Identify which cell holds the provided text, then report its (X, Y) central coordinate. 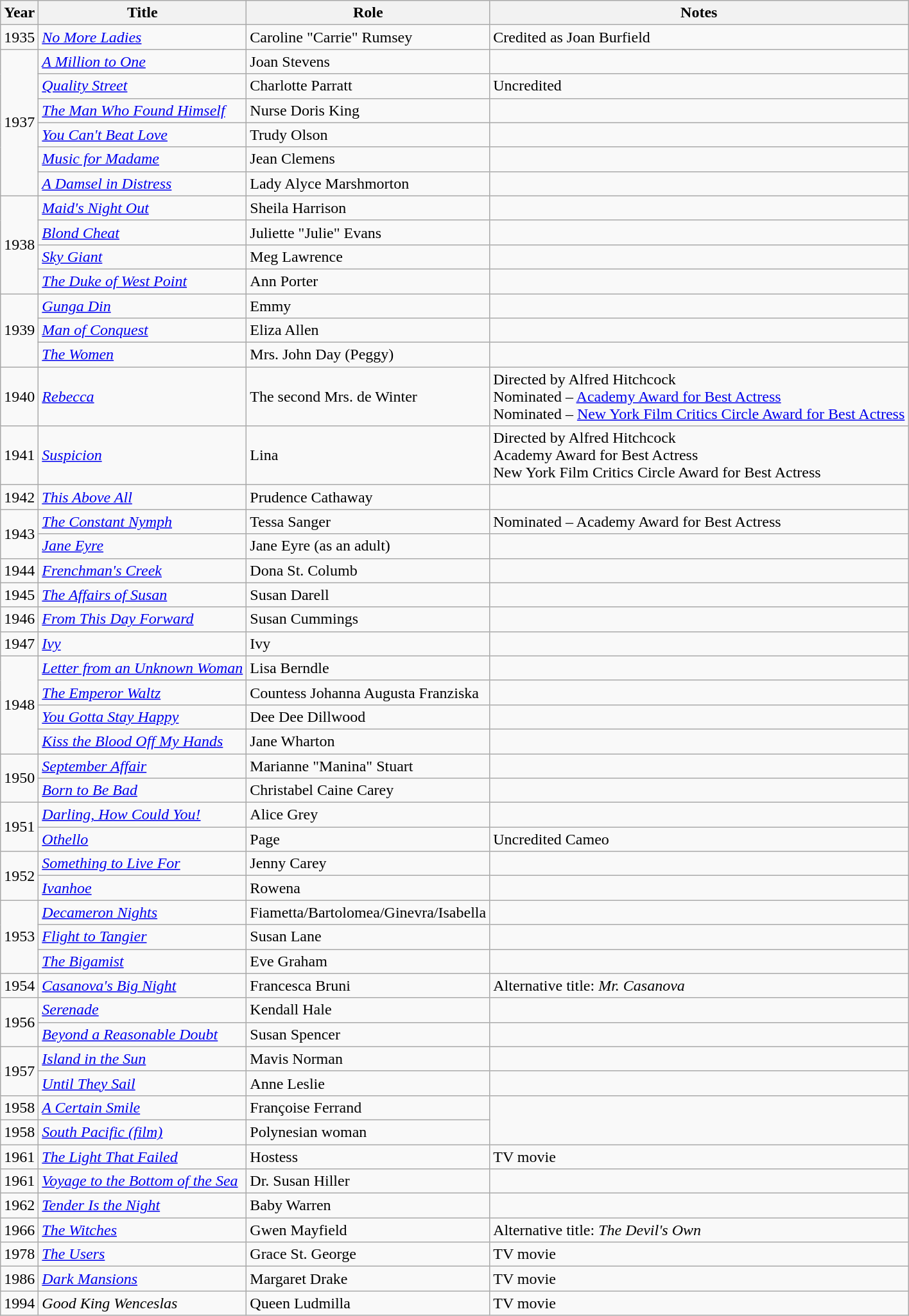
Suspicion (143, 456)
Margaret Drake (368, 1279)
Credited as Joan Burfield (699, 37)
Susan Spencer (368, 1034)
Countess Johanna Augusta Franziska (368, 692)
1943 (19, 534)
The Bigamist (143, 961)
1948 (19, 705)
Title (143, 13)
Grace St. George (368, 1254)
1947 (19, 644)
Jenny Carey (368, 864)
Notes (699, 13)
Gwen Mayfield (368, 1230)
South Pacific (film) (143, 1132)
Lady Alyce Marshmorton (368, 184)
Maid's Night Out (143, 208)
Music for Madame (143, 159)
Nominated – Academy Award for Best Actress (699, 522)
Alternative title: The Devil's Own (699, 1230)
Ann Porter (368, 281)
1950 (19, 778)
Emmy (368, 306)
The Light That Failed (143, 1157)
A Million to One (143, 62)
Charlotte Parratt (368, 86)
Until They Sail (143, 1083)
The second Mrs. de Winter (368, 397)
Kiss the Blood Off My Hands (143, 741)
The Constant Nymph (143, 522)
1957 (19, 1071)
1938 (19, 244)
You Gotta Stay Happy (143, 717)
1945 (19, 595)
Alice Grey (368, 815)
Marianne "Manina" Stuart (368, 765)
Françoise Ferrand (368, 1107)
1946 (19, 619)
Tender Is the Night (143, 1206)
Decameron Nights (143, 912)
1978 (19, 1254)
Something to Live For (143, 864)
Quality Street (143, 86)
Jane Eyre (as an adult) (368, 546)
Frenchman's Creek (143, 570)
1994 (19, 1303)
Queen Ludmilla (368, 1303)
Uncredited Cameo (699, 839)
The Women (143, 355)
Eliza Allen (368, 330)
Beyond a Reasonable Doubt (143, 1034)
Letter from an Unknown Woman (143, 668)
Gunga Din (143, 306)
Kendall Hale (368, 1010)
Lisa Berndle (368, 668)
Voyage to the Bottom of the Sea (143, 1181)
Caroline "Carrie" Rumsey (368, 37)
Trudy Olson (368, 135)
A Certain Smile (143, 1107)
1962 (19, 1206)
You Can't Beat Love (143, 135)
The Duke of West Point (143, 281)
Juliette "Julie" Evans (368, 232)
Dona St. Columb (368, 570)
Susan Darell (368, 595)
Dark Mansions (143, 1279)
Prudence Cathaway (368, 497)
1953 (19, 937)
1937 (19, 123)
Sheila Harrison (368, 208)
Dee Dee Dillwood (368, 717)
Good King Wenceslas (143, 1303)
A Damsel in Distress (143, 184)
Susan Cummings (368, 619)
Hostess (368, 1157)
The Users (143, 1254)
The Witches (143, 1230)
No More Ladies (143, 37)
Serenade (143, 1010)
Fiametta/Bartolomea/Ginevra/Isabella (368, 912)
Othello (143, 839)
The Affairs of Susan (143, 595)
1941 (19, 456)
1986 (19, 1279)
Jane Eyre (143, 546)
Joan Stevens (368, 62)
Role (368, 13)
Uncredited (699, 86)
Tessa Sanger (368, 522)
1940 (19, 397)
The Man Who Found Himself (143, 110)
1966 (19, 1230)
Darling, How Could You! (143, 815)
Susan Lane (368, 937)
Rebecca (143, 397)
Ivanhoe (143, 888)
Blond Cheat (143, 232)
1942 (19, 497)
Man of Conquest (143, 330)
1944 (19, 570)
Eve Graham (368, 961)
1951 (19, 827)
Mrs. John Day (Peggy) (368, 355)
Christabel Caine Carey (368, 790)
Page (368, 839)
Anne Leslie (368, 1083)
September Affair (143, 765)
Rowena (368, 888)
Born to Be Bad (143, 790)
Meg Lawrence (368, 257)
This Above All (143, 497)
Island in the Sun (143, 1059)
From This Day Forward (143, 619)
Directed by Alfred HitchcockAcademy Award for Best ActressNew York Film Critics Circle Award for Best Actress (699, 456)
1954 (19, 986)
The Emperor Waltz (143, 692)
Jean Clemens (368, 159)
Flight to Tangier (143, 937)
Nurse Doris King (368, 110)
1956 (19, 1022)
Jane Wharton (368, 741)
1939 (19, 330)
Alternative title: Mr. Casanova (699, 986)
1952 (19, 876)
Dr. Susan Hiller (368, 1181)
Francesca Bruni (368, 986)
Sky Giant (143, 257)
Polynesian woman (368, 1132)
1935 (19, 37)
Directed by Alfred HitchcockNominated – Academy Award for Best ActressNominated – New York Film Critics Circle Award for Best Actress (699, 397)
Baby Warren (368, 1206)
Mavis Norman (368, 1059)
Casanova's Big Night (143, 986)
Year (19, 13)
Lina (368, 456)
